Pinpoint the cell where the given text exists, returning its (x, y) midpoint coordinate. 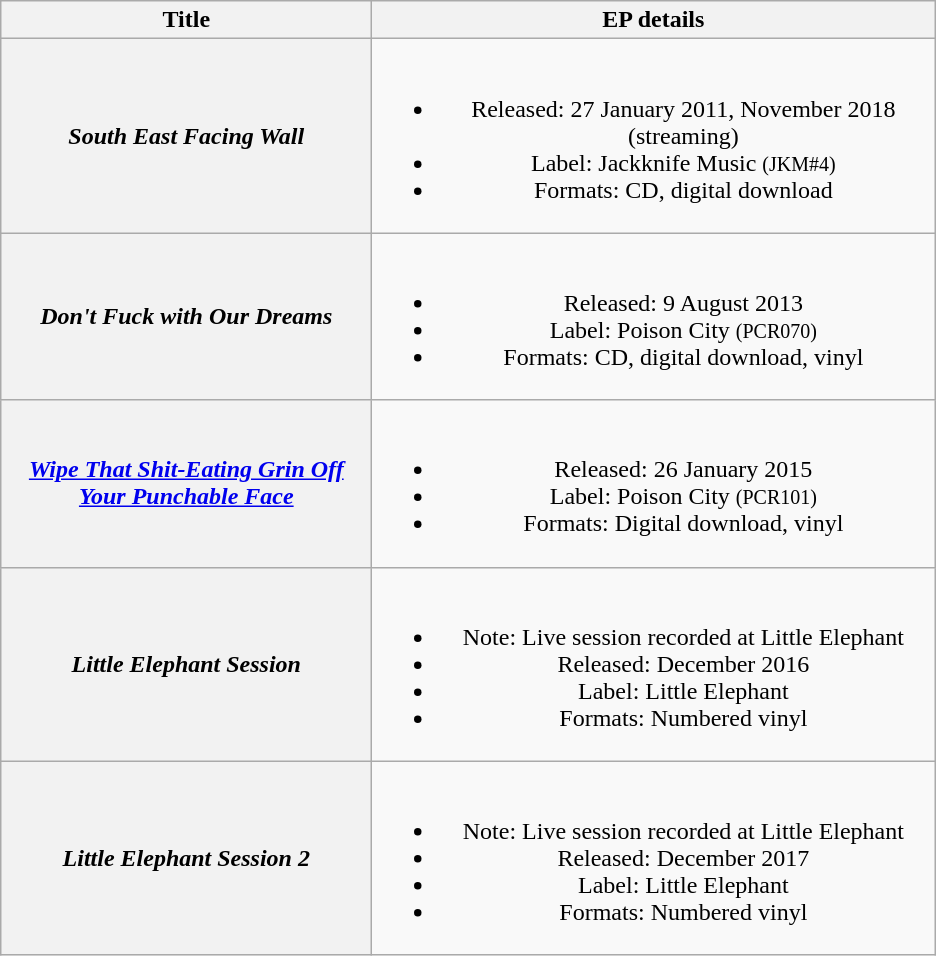
Note: Live session recorded at Little ElephantReleased: December 2016Label: Little ElephantFormats: Numbered vinyl (654, 664)
EP details (654, 20)
Don't Fuck with Our Dreams (186, 316)
Released: 27 January 2011, November 2018 (streaming)Label: Jackknife Music (JKM#4)Formats: CD, digital download (654, 136)
Wipe That Shit-Eating Grin Off Your Punchable Face (186, 484)
Released: 9 August 2013Label: Poison City (PCR070)Formats: CD, digital download, vinyl (654, 316)
Little Elephant Session 2 (186, 858)
Note: Live session recorded at Little ElephantReleased: December 2017Label: Little ElephantFormats: Numbered vinyl (654, 858)
Title (186, 20)
Released: 26 January 2015Label: Poison City (PCR101)Formats: Digital download, vinyl (654, 484)
South East Facing Wall (186, 136)
Little Elephant Session (186, 664)
